Capture the cell that displays the provided text and extract its [X, Y] central coordinate. 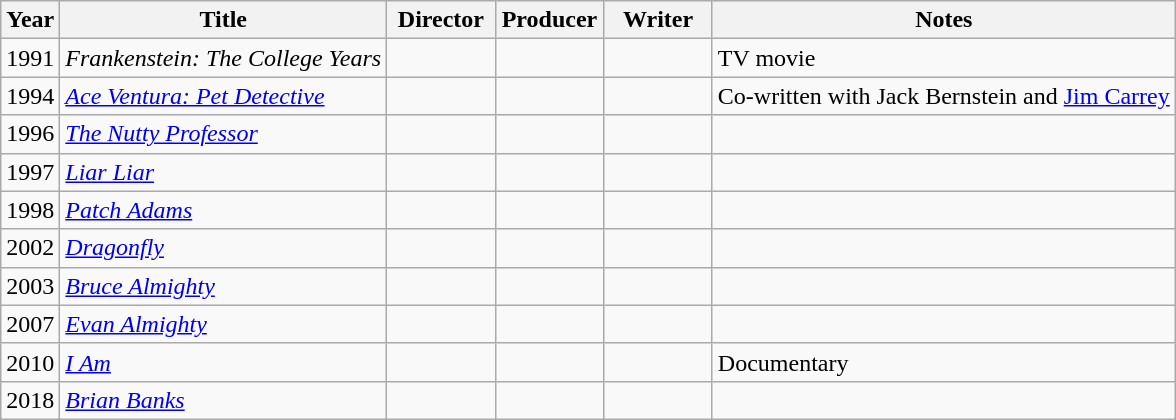
Ace Ventura: Pet Detective [224, 96]
1994 [30, 96]
I Am [224, 362]
1991 [30, 58]
2010 [30, 362]
Notes [944, 20]
1996 [30, 134]
Co-written with Jack Bernstein and Jim Carrey [944, 96]
Director [442, 20]
1997 [30, 172]
Brian Banks [224, 400]
Documentary [944, 362]
Evan Almighty [224, 324]
Dragonfly [224, 248]
Bruce Almighty [224, 286]
2003 [30, 286]
Patch Adams [224, 210]
Producer [550, 20]
2018 [30, 400]
Title [224, 20]
Year [30, 20]
1998 [30, 210]
Frankenstein: The College Years [224, 58]
TV movie [944, 58]
Writer [658, 20]
Liar Liar [224, 172]
The Nutty Professor [224, 134]
2002 [30, 248]
2007 [30, 324]
